Extract the (x, y) coordinate from the center of the cell holding the provided text.  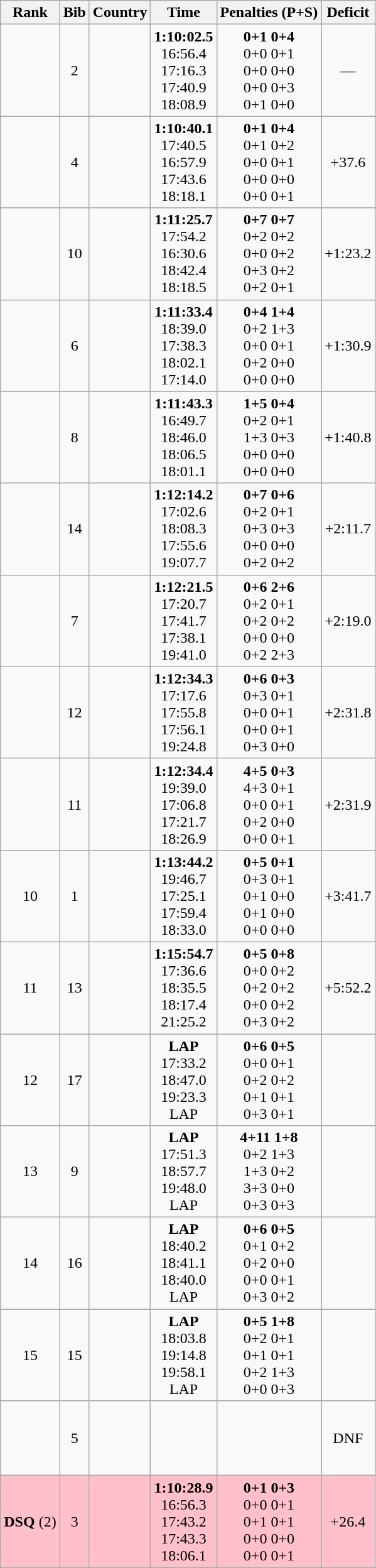
1:10:28.916:56.317:43.217:43.318:06.1 (183, 1522)
1:10:40.117:40.516:57.917:43.618:18.1 (183, 162)
Time (183, 13)
0+6 0+5 0+0 0+10+2 0+20+1 0+10+3 0+1 (269, 1080)
1:10:02.516:56.417:16.317:40.918:08.9 (183, 70)
Rank (30, 13)
1:11:43.316:49.718:46.018:06.518:01.1 (183, 437)
8 (74, 437)
Penalties (P+S) (269, 13)
Bib (74, 13)
+26.4 (348, 1522)
0+4 1+4 0+2 1+30+0 0+10+2 0+00+0 0+0 (269, 346)
+2:19.0 (348, 621)
0+1 0+4 0+0 0+10+0 0+00+0 0+30+1 0+0 (269, 70)
DSQ (2) (30, 1522)
0+5 0+8 0+0 0+20+2 0+20+0 0+20+3 0+2 (269, 988)
DNF (348, 1439)
0+6 0+3 0+3 0+10+0 0+10+0 0+10+3 0+0 (269, 712)
6 (74, 346)
0+7 0+6 0+2 0+10+3 0+30+0 0+00+2 0+2 (269, 529)
+37.6 (348, 162)
+1:40.8 (348, 437)
1:12:21.517:20.717:41.717:38.119:41.0 (183, 621)
1:12:34.4 19:39.017:06.817:21.718:26.9 (183, 804)
0+5 1+8 0+2 0+10+1 0+10+2 1+30+0 0+3 (269, 1355)
1:13:44.219:46.717:25.117:59.418:33.0 (183, 896)
+1:23.2 (348, 254)
+2:11.7 (348, 529)
4 (74, 162)
1 (74, 896)
— (348, 70)
0+6 2+6 0+2 0+10+2 0+20+0 0+00+2 2+3 (269, 621)
1:12:14.217:02.618:08.317:55.619:07.7 (183, 529)
2 (74, 70)
0+5 0+1 0+3 0+10+1 0+00+1 0+00+0 0+0 (269, 896)
Country (120, 13)
1+5 0+4 0+2 0+11+3 0+30+0 0+00+0 0+0 (269, 437)
LAP17:51.318:57.719:48.0LAP (183, 1172)
5 (74, 1439)
LAP17:33.218:47.019:23.3LAP (183, 1080)
Deficit (348, 13)
LAP18:03.819:14.819:58.1LAP (183, 1355)
16 (74, 1263)
4+11 1+8 0+2 1+31+3 0+23+3 0+00+3 0+3 (269, 1172)
+2:31.8 (348, 712)
0+1 0+3 0+0 0+10+1 0+10+0 0+00+0 0+1 (269, 1522)
1:15:54.717:36.618:35.518:17.421:25.2 (183, 988)
+5:52.2 (348, 988)
0+6 0+5 0+1 0+20+2 0+00+0 0+10+3 0+2 (269, 1263)
4+5 0+3 4+3 0+10+0 0+10+2 0+00+0 0+1 (269, 804)
1:11:25.717:54.216:30.618:42.418:18.5 (183, 254)
LAP18:40.218:41.118:40.0LAP (183, 1263)
0+7 0+7 0+2 0+20+0 0+20+3 0+20+2 0+1 (269, 254)
1:12:34.317:17.617:55.817:56.119:24.8 (183, 712)
+2:31.9 (348, 804)
9 (74, 1172)
3 (74, 1522)
+1:30.9 (348, 346)
1:11:33.418:39.017:38.318:02.117:14.0 (183, 346)
+3:41.7 (348, 896)
7 (74, 621)
17 (74, 1080)
0+1 0+4 0+1 0+20+0 0+10+0 0+00+0 0+1 (269, 162)
